Identify which cell holds the provided text, then report its [x, y] central coordinate. 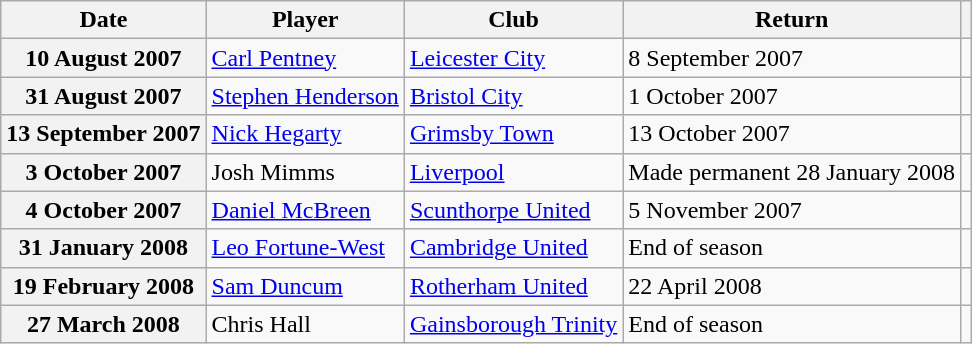
Made permanent 28 January 2008 [792, 172]
Scunthorpe United [513, 210]
Club [513, 20]
Gainsborough Trinity [513, 324]
3 October 2007 [104, 172]
5 November 2007 [792, 210]
31 August 2007 [104, 96]
8 September 2007 [792, 58]
13 October 2007 [792, 134]
10 August 2007 [104, 58]
Rotherham United [513, 286]
13 September 2007 [104, 134]
Date [104, 20]
27 March 2008 [104, 324]
Bristol City [513, 96]
Josh Mimms [305, 172]
Leicester City [513, 58]
Leo Fortune-West [305, 248]
19 February 2008 [104, 286]
31 January 2008 [104, 248]
Grimsby Town [513, 134]
1 October 2007 [792, 96]
Cambridge United [513, 248]
Liverpool [513, 172]
Sam Duncum [305, 286]
Return [792, 20]
Chris Hall [305, 324]
Daniel McBreen [305, 210]
Stephen Henderson [305, 96]
4 October 2007 [104, 210]
Player [305, 20]
Nick Hegarty [305, 134]
Carl Pentney [305, 58]
22 April 2008 [792, 286]
